Pinpoint the cell where the given text exists, returning its (x, y) midpoint coordinate. 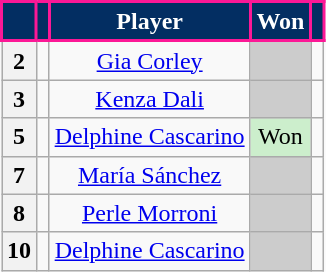
7 (20, 175)
10 (20, 251)
Perle Morroni (150, 213)
8 (20, 213)
3 (20, 99)
Gia Corley (150, 60)
María Sánchez (150, 175)
Player (150, 22)
2 (20, 60)
Kenza Dali (150, 99)
5 (20, 137)
